Search for the cell housing the specified text and yield its (X, Y) center coordinate. 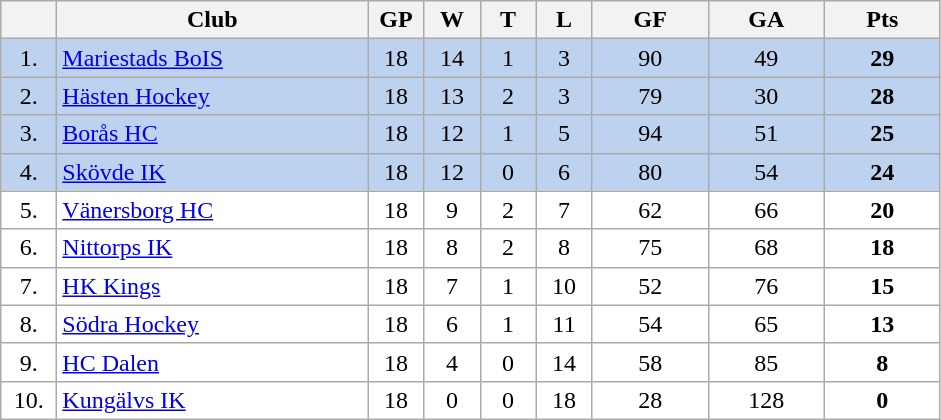
Mariestads BoIS (212, 58)
25 (882, 134)
3. (29, 134)
5 (564, 134)
68 (766, 248)
W (452, 20)
Pts (882, 20)
4. (29, 172)
29 (882, 58)
Kungälvs IK (212, 400)
Borås HC (212, 134)
11 (564, 324)
30 (766, 96)
85 (766, 362)
90 (650, 58)
Vänersborg HC (212, 210)
HC Dalen (212, 362)
GF (650, 20)
4 (452, 362)
2. (29, 96)
49 (766, 58)
24 (882, 172)
Hästen Hockey (212, 96)
HK Kings (212, 286)
L (564, 20)
9. (29, 362)
10. (29, 400)
1. (29, 58)
8. (29, 324)
80 (650, 172)
5. (29, 210)
GP (396, 20)
94 (650, 134)
51 (766, 134)
20 (882, 210)
79 (650, 96)
76 (766, 286)
Club (212, 20)
10 (564, 286)
15 (882, 286)
58 (650, 362)
52 (650, 286)
128 (766, 400)
T (508, 20)
66 (766, 210)
GA (766, 20)
Skövde IK (212, 172)
Södra Hockey (212, 324)
9 (452, 210)
65 (766, 324)
62 (650, 210)
75 (650, 248)
Nittorps IK (212, 248)
7. (29, 286)
6. (29, 248)
